Return the [x, y] coordinate for the center point of the cell that contains the specified text.  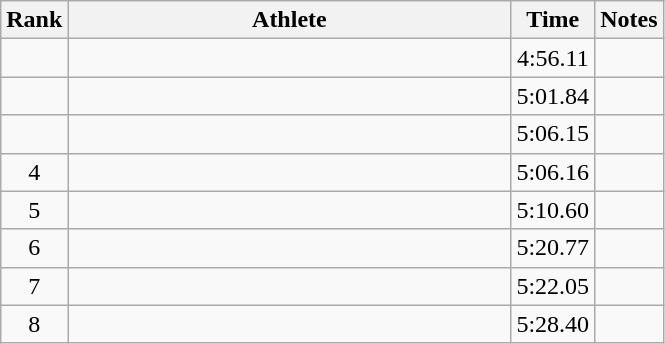
4:56.11 [553, 58]
4 [34, 172]
8 [34, 324]
5:20.77 [553, 248]
Athlete [290, 20]
5:06.15 [553, 134]
Notes [629, 20]
Time [553, 20]
5:22.05 [553, 286]
5:06.16 [553, 172]
5:28.40 [553, 324]
5:10.60 [553, 210]
6 [34, 248]
5:01.84 [553, 96]
7 [34, 286]
5 [34, 210]
Rank [34, 20]
